Scan for the cell matching the given text and deliver its (X, Y) coordinate at center. 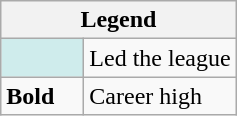
Career high (160, 96)
Led the league (160, 58)
Bold (42, 96)
Legend (118, 20)
